Return [X, Y] of the center of cell containing provided text 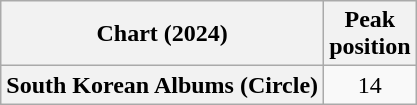
Chart (2024) [162, 34]
Peakposition [370, 34]
14 [370, 85]
South Korean Albums (Circle) [162, 85]
